Provide the [X, Y] coordinate of the cell's center where the given text is located.  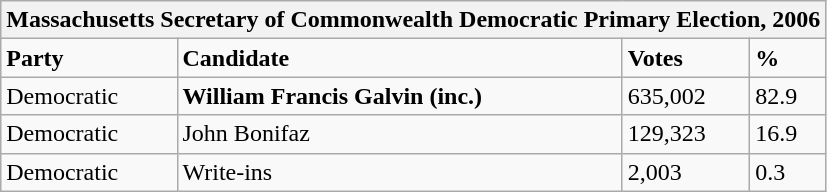
Party [89, 58]
2,003 [686, 172]
635,002 [686, 96]
82.9 [788, 96]
Votes [686, 58]
16.9 [788, 134]
Massachusetts Secretary of Commonwealth Democratic Primary Election, 2006 [414, 20]
% [788, 58]
129,323 [686, 134]
Candidate [400, 58]
William Francis Galvin (inc.) [400, 96]
John Bonifaz [400, 134]
Write-ins [400, 172]
0.3 [788, 172]
